Extract the (X, Y) coordinate from the center of the cell holding the provided text.  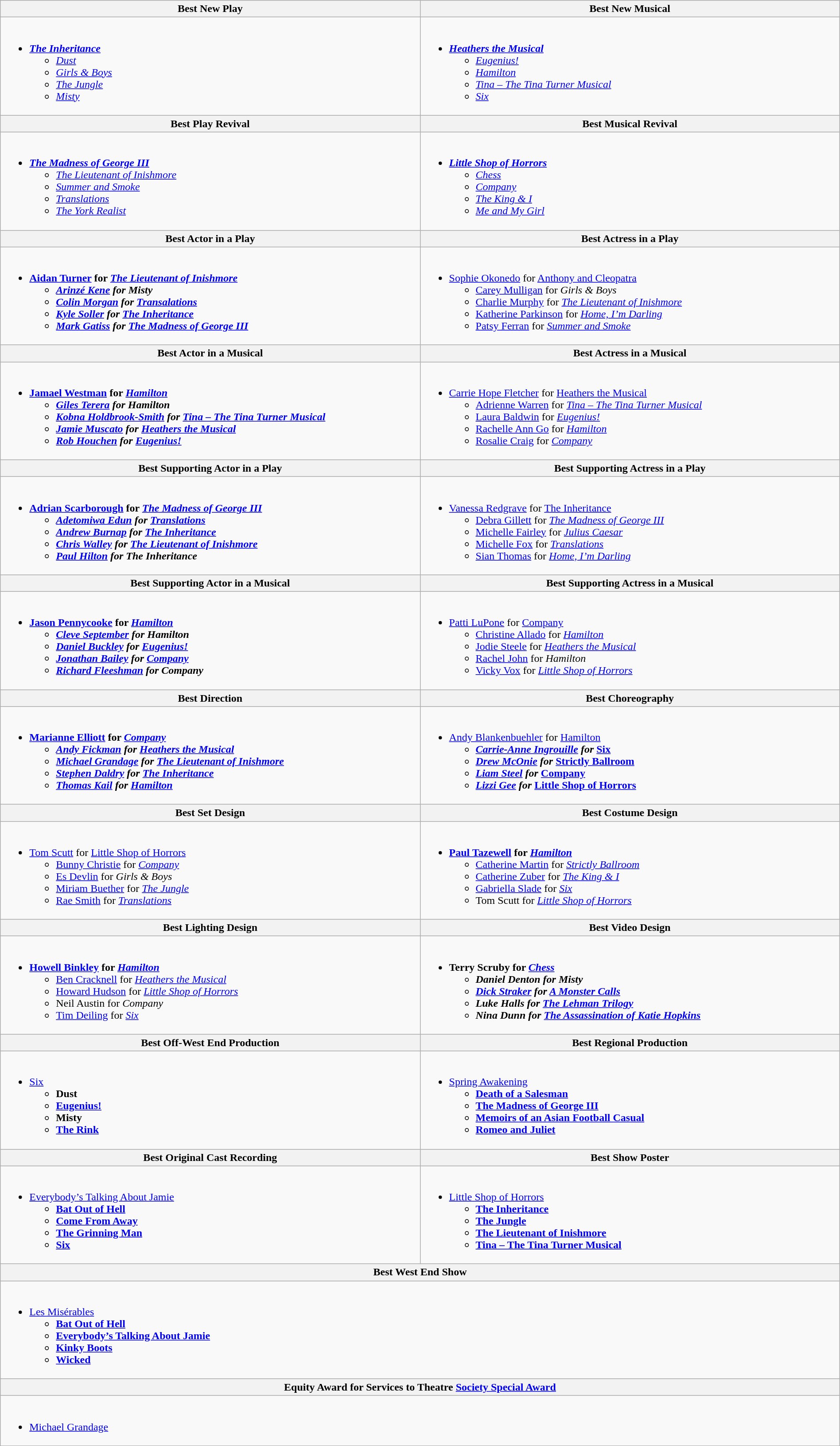
Best Original Cast Recording (210, 1157)
Little Shop of HorrorsThe InheritanceThe JungleThe Lieutenant of InishmoreTina – The Tina Turner Musical (630, 1215)
Best Video Design (630, 928)
Best Supporting Actress in a Musical (630, 583)
Best New Musical (630, 9)
Best Supporting Actor in a Play (210, 468)
Little Shop of HorrorsChessCompanyThe King & IMe and My Girl (630, 181)
Best Lighting Design (210, 928)
Best New Play (210, 9)
SixDustEugenius!MistyThe Rink (210, 1100)
Best Off-West End Production (210, 1043)
The Madness of George IIIThe Lieutenant of InishmoreSummer and SmokeTranslationsThe York Realist (210, 181)
Best Regional Production (630, 1043)
Best West End Show (420, 1272)
Best Show Poster (630, 1157)
Heathers the MusicalEugenius!HamiltonTina – The Tina Turner MusicalSix (630, 66)
Best Supporting Actress in a Play (630, 468)
Best Direction (210, 698)
Jason Pennycooke for HamiltonCleve September for HamiltonDaniel Buckley for Eugenius!Jonathan Bailey for CompanyRichard Fleeshman for Company (210, 640)
Tom Scutt for Little Shop of HorrorsBunny Christie for CompanyEs Devlin for Girls & BoysMiriam Buether for The JungleRae Smith for Translations (210, 871)
Les MisérablesBat Out of HellEverybody’s Talking About JamieKinky BootsWicked (420, 1330)
Best Musical Revival (630, 124)
The InheritanceDustGirls & BoysThe JungleMisty (210, 66)
Best Actor in a Musical (210, 353)
Best Play Revival (210, 124)
Equity Award for Services to Theatre Society Special Award (420, 1387)
Best Supporting Actor in a Musical (210, 583)
Howell Binkley for HamiltonBen Cracknell for Heathers the MusicalHoward Hudson for Little Shop of HorrorsNeil Austin for CompanyTim Deiling for Six (210, 985)
Michael Grandage (420, 1420)
Best Actor in a Play (210, 238)
Best Set Design (210, 813)
Best Actress in a Musical (630, 353)
Best Actress in a Play (630, 238)
Spring AwakeningDeath of a SalesmanThe Madness of George IIIMemoirs of an Asian Football CasualRomeo and Juliet (630, 1100)
Best Choreography (630, 698)
Everybody’s Talking About JamieBat Out of HellCome From AwayThe Grinning ManSix (210, 1215)
Best Costume Design (630, 813)
